Extract the (x, y) coordinate from the center of the cell holding the provided text.  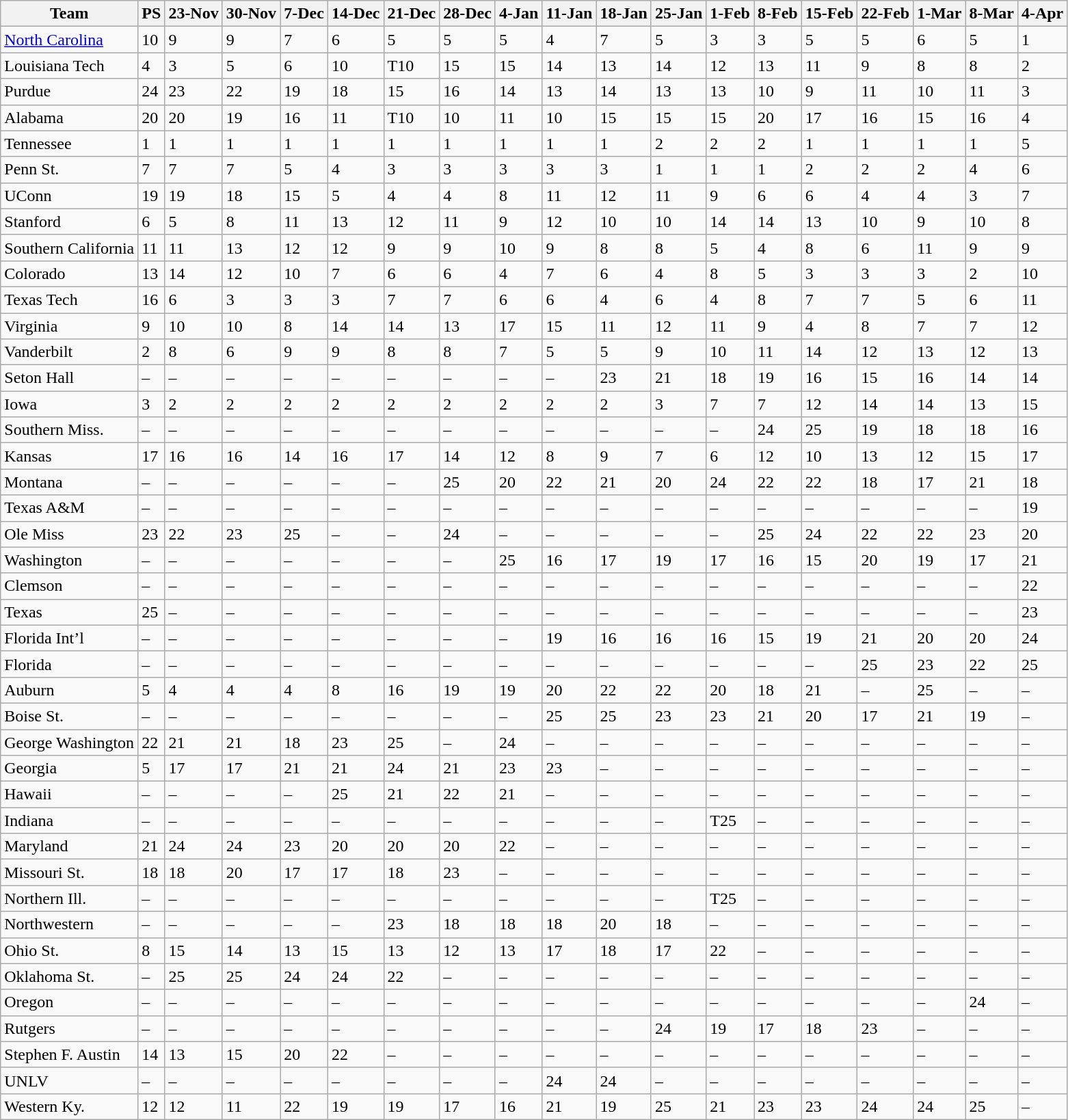
Louisiana Tech (70, 66)
21-Dec (412, 14)
Virginia (70, 326)
Ohio St. (70, 950)
4-Apr (1042, 14)
Missouri St. (70, 872)
28-Dec (468, 14)
Stephen F. Austin (70, 1054)
Alabama (70, 118)
Washington (70, 560)
Tennessee (70, 144)
Texas (70, 612)
Seton Hall (70, 378)
Iowa (70, 404)
Team (70, 14)
Florida Int’l (70, 638)
11-Jan (569, 14)
1-Mar (939, 14)
Ole Miss (70, 534)
25-Jan (678, 14)
Maryland (70, 846)
15-Feb (829, 14)
Texas A&M (70, 508)
Rutgers (70, 1028)
8-Mar (991, 14)
1-Feb (730, 14)
Florida (70, 664)
30-Nov (251, 14)
8-Feb (777, 14)
Georgia (70, 769)
Purdue (70, 92)
Stanford (70, 222)
Texas Tech (70, 299)
Indiana (70, 821)
Southern California (70, 248)
7-Dec (304, 14)
UNLV (70, 1080)
PS (152, 14)
Boise St. (70, 716)
Hawaii (70, 795)
Northern Ill. (70, 898)
22-Feb (885, 14)
Auburn (70, 690)
Colorado (70, 274)
North Carolina (70, 40)
4-Jan (518, 14)
Northwestern (70, 924)
23-Nov (193, 14)
George Washington (70, 742)
Montana (70, 482)
Clemson (70, 586)
UConn (70, 196)
18-Jan (624, 14)
Penn St. (70, 170)
Oklahoma St. (70, 976)
Oregon (70, 1002)
Kansas (70, 456)
Vanderbilt (70, 352)
Western Ky. (70, 1106)
Southern Miss. (70, 430)
14-Dec (356, 14)
